Search for the cell housing the specified text and yield its (X, Y) center coordinate. 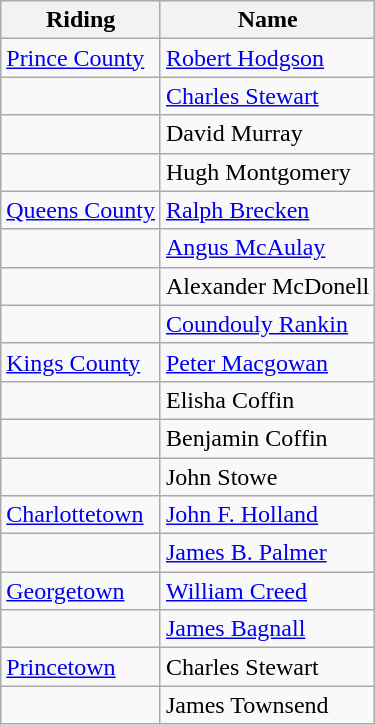
James Bagnall (267, 629)
James Townsend (267, 705)
Ralph Brecken (267, 210)
Angus McAulay (267, 248)
Name (267, 20)
James B. Palmer (267, 553)
Kings County (81, 362)
Princetown (81, 667)
Riding (81, 20)
Hugh Montgomery (267, 172)
William Creed (267, 591)
David Murray (267, 134)
Elisha Coffin (267, 400)
Benjamin Coffin (267, 438)
Georgetown (81, 591)
Alexander McDonell (267, 286)
Coundouly Rankin (267, 324)
Peter Macgowan (267, 362)
John F. Holland (267, 515)
Prince County (81, 58)
Queens County (81, 210)
John Stowe (267, 477)
Charlottetown (81, 515)
Robert Hodgson (267, 58)
